Pinpoint the cell where the given text exists, returning its [X, Y] midpoint coordinate. 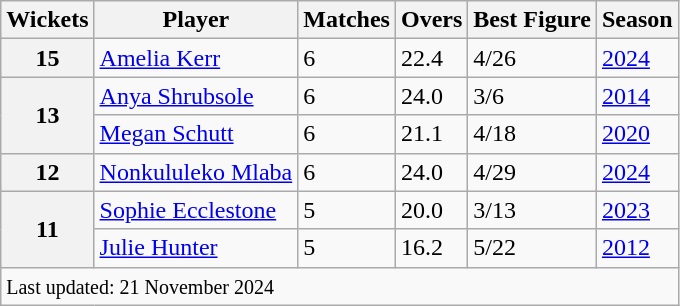
Sophie Ecclestone [196, 210]
4/18 [532, 134]
Amelia Kerr [196, 58]
2020 [637, 134]
2014 [637, 96]
2023 [637, 210]
22.4 [431, 58]
Nonkululeko Mlaba [196, 172]
3/6 [532, 96]
Megan Schutt [196, 134]
Wickets [48, 20]
16.2 [431, 248]
3/13 [532, 210]
Matches [347, 20]
12 [48, 172]
Best Figure [532, 20]
Last updated: 21 November 2024 [340, 286]
Anya Shrubsole [196, 96]
Overs [431, 20]
2012 [637, 248]
4/29 [532, 172]
21.1 [431, 134]
20.0 [431, 210]
4/26 [532, 58]
5/22 [532, 248]
Season [637, 20]
13 [48, 115]
Julie Hunter [196, 248]
Player [196, 20]
15 [48, 58]
11 [48, 229]
